Search for the cell housing the specified text and yield its (x, y) center coordinate. 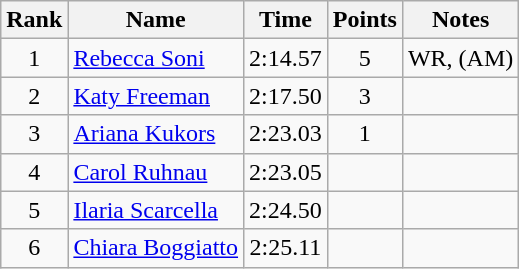
Katy Freeman (156, 96)
6 (34, 248)
Ariana Kukors (156, 134)
Time (286, 20)
2:25.11 (286, 248)
2:23.03 (286, 134)
Chiara Boggiatto (156, 248)
Name (156, 20)
Carol Ruhnau (156, 172)
Rank (34, 20)
2:17.50 (286, 96)
Notes (460, 20)
WR, (AM) (460, 58)
2 (34, 96)
2:23.05 (286, 172)
2:14.57 (286, 58)
Ilaria Scarcella (156, 210)
2:24.50 (286, 210)
Rebecca Soni (156, 58)
4 (34, 172)
Points (364, 20)
